Return (x, y) of the center of cell containing provided text 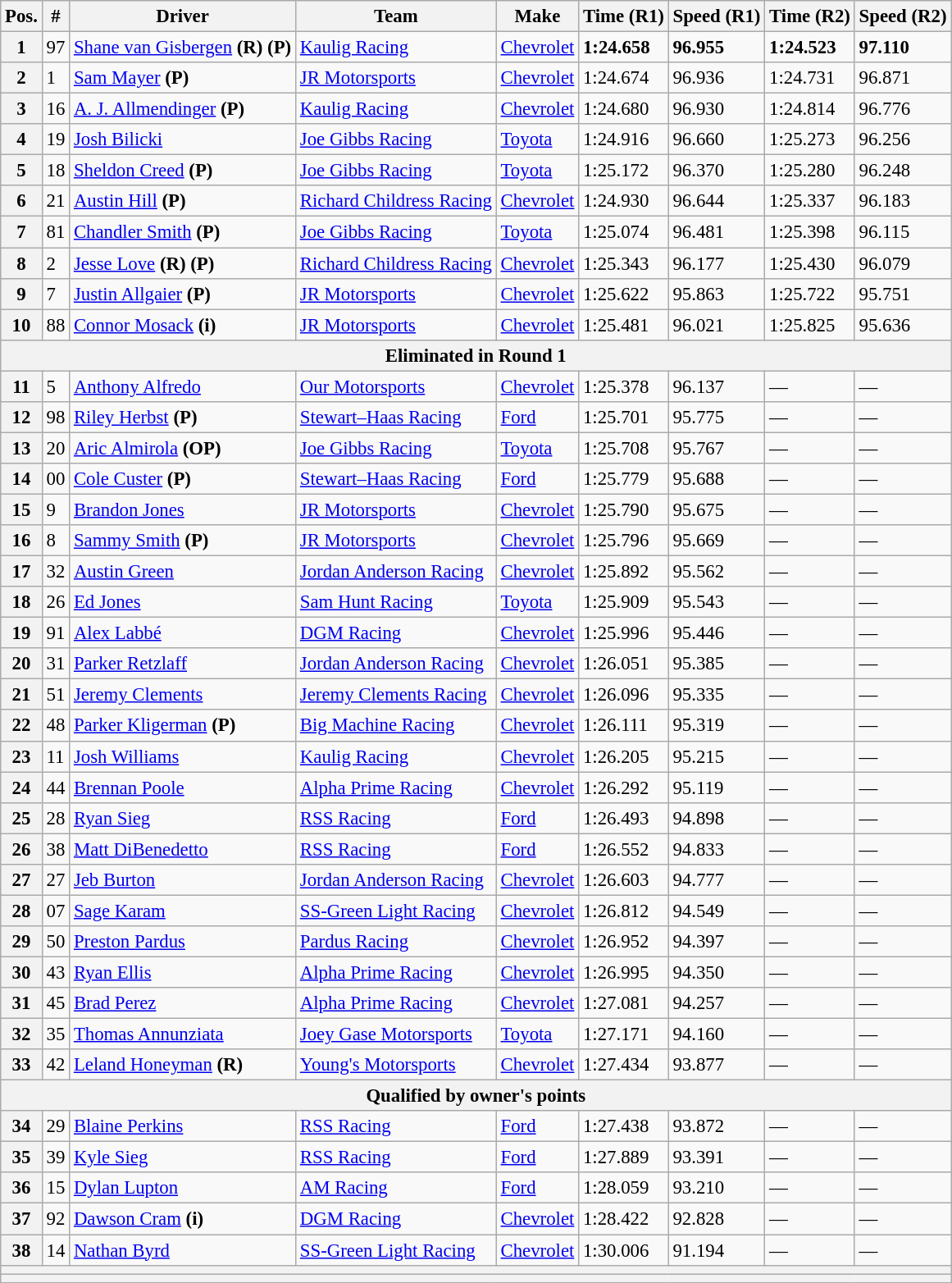
1:25.280 (810, 171)
1:27.171 (624, 1034)
22 (21, 726)
Joey Gase Motorsports (397, 1034)
Ryan Ellis (183, 972)
1:30.006 (624, 1250)
95.751 (903, 294)
97.110 (903, 48)
1:25.701 (624, 418)
51 (56, 695)
1:26.493 (624, 818)
39 (56, 1157)
Chandler Smith (P) (183, 232)
93.391 (717, 1157)
94.350 (717, 972)
1:25.378 (624, 386)
1:25.481 (624, 325)
1:24.916 (624, 139)
4 (21, 139)
Qualified by owner's points (476, 1096)
Speed (R1) (717, 16)
95.636 (903, 325)
1:24.674 (624, 78)
98 (56, 418)
1:24.814 (810, 109)
Time (R2) (810, 16)
07 (56, 911)
Preston Pardus (183, 942)
1:27.434 (624, 1065)
Brad Perez (183, 1003)
1:25.430 (810, 263)
Shane van Gisbergen (R) (P) (183, 48)
25 (21, 818)
44 (56, 788)
95.562 (717, 572)
Josh Williams (183, 756)
95.767 (717, 448)
1:25.343 (624, 263)
88 (56, 325)
Austin Green (183, 572)
6 (21, 201)
Time (R1) (624, 16)
33 (21, 1065)
1:26.995 (624, 972)
Parker Kligerman (P) (183, 726)
Anthony Alfredo (183, 386)
94.833 (717, 849)
45 (56, 1003)
1:25.779 (624, 479)
1:26.096 (624, 695)
1:26.292 (624, 788)
Josh Bilicki (183, 139)
34 (21, 1126)
1:26.111 (624, 726)
93.210 (717, 1189)
Sammy Smith (P) (183, 541)
1:25.074 (624, 232)
1:24.658 (624, 48)
96.256 (903, 139)
1:24.930 (624, 201)
91 (56, 633)
Brennan Poole (183, 788)
Sam Hunt Racing (397, 602)
24 (21, 788)
1:26.205 (624, 756)
36 (21, 1189)
1:25.172 (624, 171)
Riley Herbst (P) (183, 418)
1:25.708 (624, 448)
43 (56, 972)
Blaine Perkins (183, 1126)
1:28.422 (624, 1219)
96.776 (903, 109)
1:25.996 (624, 633)
Nathan Byrd (183, 1250)
Aric Almirola (OP) (183, 448)
Austin Hill (P) (183, 201)
1:27.081 (624, 1003)
96.936 (717, 78)
1:25.825 (810, 325)
A. J. Allmendinger (P) (183, 109)
Parker Retzlaff (183, 664)
95.543 (717, 602)
96.183 (903, 201)
95.669 (717, 541)
Our Motorsports (397, 386)
94.777 (717, 880)
Young's Motorsports (397, 1065)
Thomas Annunziata (183, 1034)
30 (21, 972)
94.160 (717, 1034)
Team (397, 16)
94.397 (717, 942)
1:26.552 (624, 849)
Sheldon Creed (P) (183, 171)
81 (56, 232)
95.775 (717, 418)
1:25.796 (624, 541)
13 (21, 448)
1:24.680 (624, 109)
Big Machine Racing (397, 726)
1:24.731 (810, 78)
48 (56, 726)
96.930 (717, 109)
96.871 (903, 78)
Dawson Cram (i) (183, 1219)
1:25.622 (624, 294)
37 (21, 1219)
95.446 (717, 633)
94.257 (717, 1003)
Jeb Burton (183, 880)
1:24.523 (810, 48)
95.675 (717, 509)
50 (56, 942)
96.248 (903, 171)
94.898 (717, 818)
1:26.952 (624, 942)
97 (56, 48)
Driver (183, 16)
92 (56, 1219)
95.215 (717, 756)
95.319 (717, 726)
93.872 (717, 1126)
95.863 (717, 294)
Jesse Love (R) (P) (183, 263)
Speed (R2) (903, 16)
Justin Allgaier (P) (183, 294)
92.828 (717, 1219)
1:25.909 (624, 602)
93.877 (717, 1065)
# (56, 16)
96.481 (717, 232)
96.660 (717, 139)
94.549 (717, 911)
Kyle Sieg (183, 1157)
1:25.273 (810, 139)
23 (21, 756)
Cole Custer (P) (183, 479)
96.955 (717, 48)
95.688 (717, 479)
Sam Mayer (P) (183, 78)
1:25.722 (810, 294)
Ed Jones (183, 602)
Jeremy Clements Racing (397, 695)
1:26.051 (624, 664)
1:27.438 (624, 1126)
AM Racing (397, 1189)
1:25.790 (624, 509)
12 (21, 418)
1:25.892 (624, 572)
Pardus Racing (397, 942)
Alex Labbé (183, 633)
95.119 (717, 788)
96.370 (717, 171)
Make (537, 16)
1:25.337 (810, 201)
96.021 (717, 325)
Dylan Lupton (183, 1189)
3 (21, 109)
Pos. (21, 16)
Eliminated in Round 1 (476, 355)
95.385 (717, 664)
Matt DiBenedetto (183, 849)
1:28.059 (624, 1189)
1:27.889 (624, 1157)
1:25.398 (810, 232)
Ryan Sieg (183, 818)
42 (56, 1065)
95.335 (717, 695)
96.177 (717, 263)
96.137 (717, 386)
10 (21, 325)
Leland Honeyman (R) (183, 1065)
Sage Karam (183, 911)
96.115 (903, 232)
00 (56, 479)
96.079 (903, 263)
Jeremy Clements (183, 695)
Connor Mosack (i) (183, 325)
Brandon Jones (183, 509)
1:26.812 (624, 911)
1:26.603 (624, 880)
17 (21, 572)
96.644 (717, 201)
91.194 (717, 1250)
